Identify which cell holds the provided text, then report its [X, Y] central coordinate. 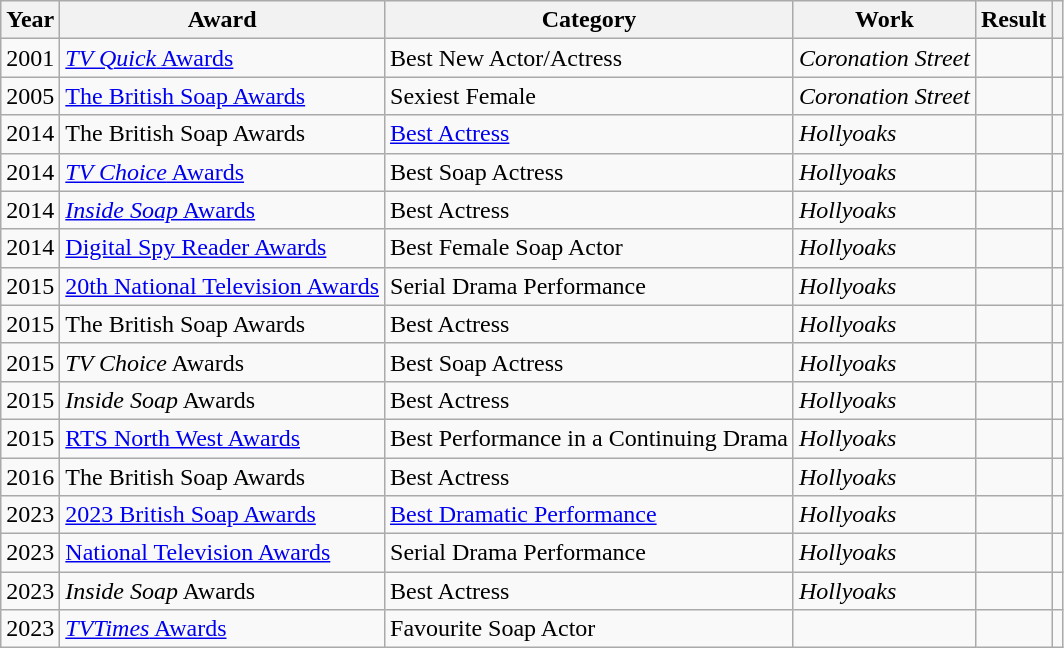
Sexiest Female [590, 96]
2016 [30, 477]
Work [884, 20]
Year [30, 20]
Result [1013, 20]
20th National Television Awards [222, 286]
TVTimes Awards [222, 629]
Favourite Soap Actor [590, 629]
Best Performance in a Continuing Drama [590, 438]
Best Dramatic Performance [590, 515]
TV Quick Awards [222, 58]
Digital Spy Reader Awards [222, 248]
Award [222, 20]
RTS North West Awards [222, 438]
2023 British Soap Awards [222, 515]
2001 [30, 58]
2005 [30, 96]
Category [590, 20]
Best Female Soap Actor [590, 248]
National Television Awards [222, 553]
Best New Actor/Actress [590, 58]
